Find where the given text appears and provide that cell's center as [x, y] coordinate. 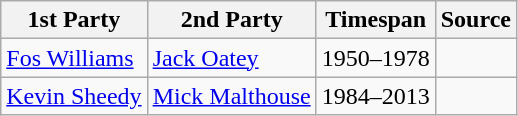
1950–1978 [376, 58]
1st Party [74, 20]
Jack Oatey [232, 58]
1984–2013 [376, 96]
Mick Malthouse [232, 96]
Kevin Sheedy [74, 96]
Fos Williams [74, 58]
2nd Party [232, 20]
Source [476, 20]
Timespan [376, 20]
